Search for the cell housing the specified text and yield its [X, Y] center coordinate. 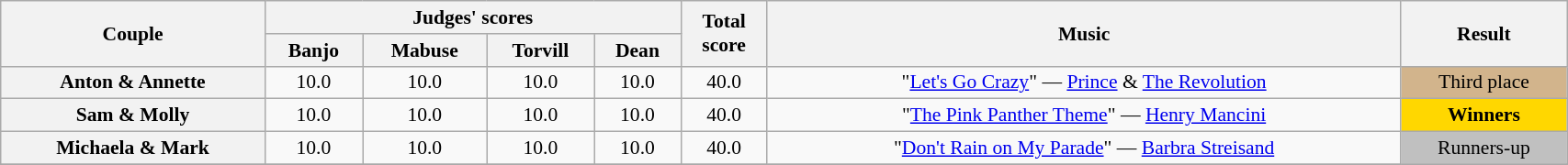
Sam & Molly [133, 115]
Winners [1483, 115]
Michaela & Mark [133, 148]
Judges' scores [472, 17]
Runners-up [1483, 148]
Third place [1483, 82]
Result [1483, 33]
Torvill [540, 50]
Totalscore [724, 33]
Dean [637, 50]
"Let's Go Crazy" — Prince & The Revolution [1084, 82]
Mabuse [424, 50]
Anton & Annette [133, 82]
Music [1084, 33]
"The Pink Panther Theme" — Henry Mancini [1084, 115]
Couple [133, 33]
"Don't Rain on My Parade" — Barbra Streisand [1084, 148]
Banjo [313, 50]
